Return the (X, Y) coordinate for the center point of the cell that contains the specified text.  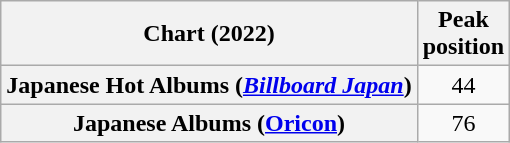
Japanese Hot Albums (Billboard Japan) (209, 85)
Chart (2022) (209, 34)
Japanese Albums (Oricon) (209, 123)
Peakposition (463, 34)
44 (463, 85)
76 (463, 123)
